Search for the cell housing the specified text and yield its (X, Y) center coordinate. 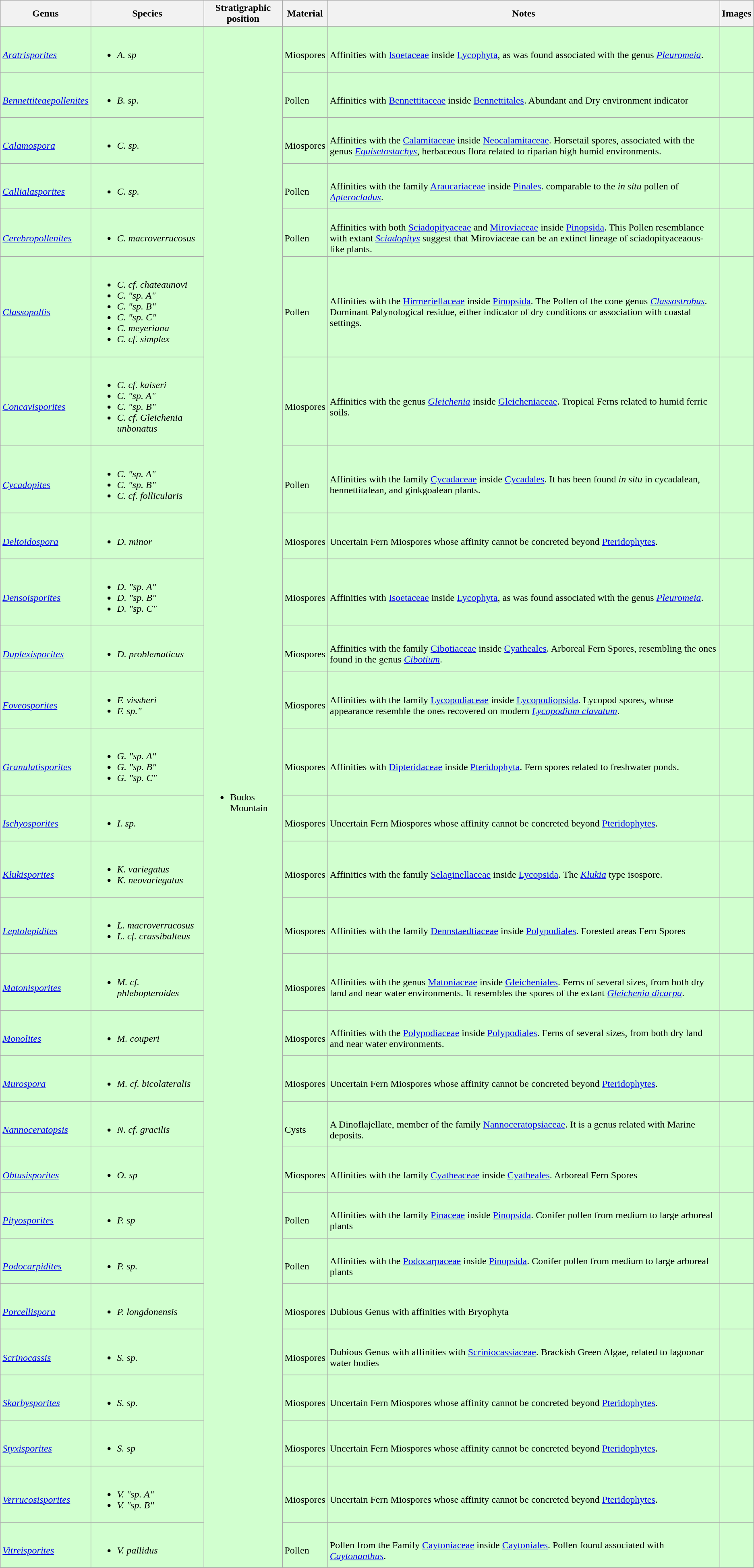
G. "sp. A"G. "sp. B"G. "sp. C" (147, 762)
Podocarpidites (46, 1261)
Murospora (46, 1078)
Notes (524, 14)
B. sp. (147, 95)
Cycadopites (46, 480)
V. pallidus (147, 1545)
Foveosporites (46, 700)
K. variegatusK. neovariegatus (147, 869)
M. couperi (147, 1033)
Skarbysporites (46, 1398)
Affinities with the family Araucariaceae inside Pinales. comparable to the in situ pollen of Apterocladus. (524, 186)
C. "sp. A"C. "sp. B"C. cf. follicularis (147, 480)
D. minor (147, 536)
Nannoceratopsis (46, 1124)
Affinities with the family Dennstaedtiaceae inside Polypodiales. Forested areas Fern Spores (524, 926)
O. sp (147, 1169)
I. sp. (147, 818)
Material (305, 14)
Leptolepidites (46, 926)
P. sp (147, 1215)
D. problematicus (147, 649)
Affinities with the Polypodiaceae inside Polypodiales. Ferns of several sizes, from both dry land and near water environments. (524, 1033)
Styxisporites (46, 1443)
Scrinocassis (46, 1352)
P. sp. (147, 1261)
Cerebropollenites (46, 233)
Affinities with Bennettitaceae inside Bennettitales. Abundant and Dry environment indicator (524, 95)
M. cf. bicolateralis (147, 1078)
M. cf. phlebopteroides (147, 982)
Obtusisporites (46, 1169)
Species (147, 14)
Calamospora (46, 140)
Pityosporites (46, 1215)
Dubious Genus with affinities with Bryophyta (524, 1306)
Deltoidospora (46, 536)
Klukisporites (46, 869)
Pollen from the Family Caytoniaceae inside Caytoniales. Pollen found associated with Caytonanthus. (524, 1545)
Affinities with the family Selaginellaceae inside Lycopsida. The Klukia type isospore. (524, 869)
Matonisporites (46, 982)
Densoisporites (46, 592)
P. longdonensis (147, 1306)
Concavisporites (46, 401)
Vitreisporites (46, 1545)
Duplexisporites (46, 649)
Ischyosporites (46, 818)
Classopollis (46, 307)
Dubious Genus with affinities with Scriniocassiaceae. Brackish Green Algae, related to lagoonar water bodies (524, 1352)
Genus (46, 14)
Porcellispora (46, 1306)
F. vissheriF. sp." (147, 700)
C. macroverrucosus (147, 233)
V. "sp. A"V. "sp. B" (147, 1494)
S. sp (147, 1443)
Aratrisporites (46, 49)
Cysts (305, 1124)
Affinities with the family Cycadaceae inside Cycadales. It has been found in situ in cycadalean, bennettitalean, and ginkgoalean plants. (524, 480)
Stratigraphic position (243, 14)
Affinities with Dipteridaceae inside Pteridophyta. Fern spores related to freshwater ponds. (524, 762)
Affinities with the genus Gleichenia inside Gleicheniaceae. Tropical Ferns related to humid ferric soils. (524, 401)
C. cf. chateaunoviC. "sp. A"C. "sp. B"C. "sp. C"C. meyerianaC. cf. simplex (147, 307)
Affinities with the family Pinaceae inside Pinopsida. Conifer pollen from medium to large arboreal plants (524, 1215)
Monolites (46, 1033)
Verrucosisporites (46, 1494)
L. macroverrucosusL. cf. crassibalteus (147, 926)
Affinities with the Podocarpaceae inside Pinopsida. Conifer pollen from medium to large arboreal plants (524, 1261)
Callialasporites (46, 186)
Images (737, 14)
Granulatisporites (46, 762)
Budos Mountain (243, 797)
A. sp (147, 49)
Affinities with the family Cyatheaceae inside Cyatheales. Arboreal Fern Spores (524, 1169)
N. cf. gracilis (147, 1124)
D. "sp. A"D. "sp. B"D. "sp. C" (147, 592)
Bennettiteaepollenites (46, 95)
Affinities with the family Cibotiaceae inside Cyatheales. Arboreal Fern Spores, resembling the ones found in the genus Cibotium. (524, 649)
C. cf. kaiseriC. "sp. A"C. "sp. B"C. cf. Gleichenia unbonatus (147, 401)
A Dinoflajellate, member of the family Nannoceratopsiaceae. It is a genus related with Marine deposits. (524, 1124)
